Locate the cell with the specified text and output its [x, y] center coordinate. 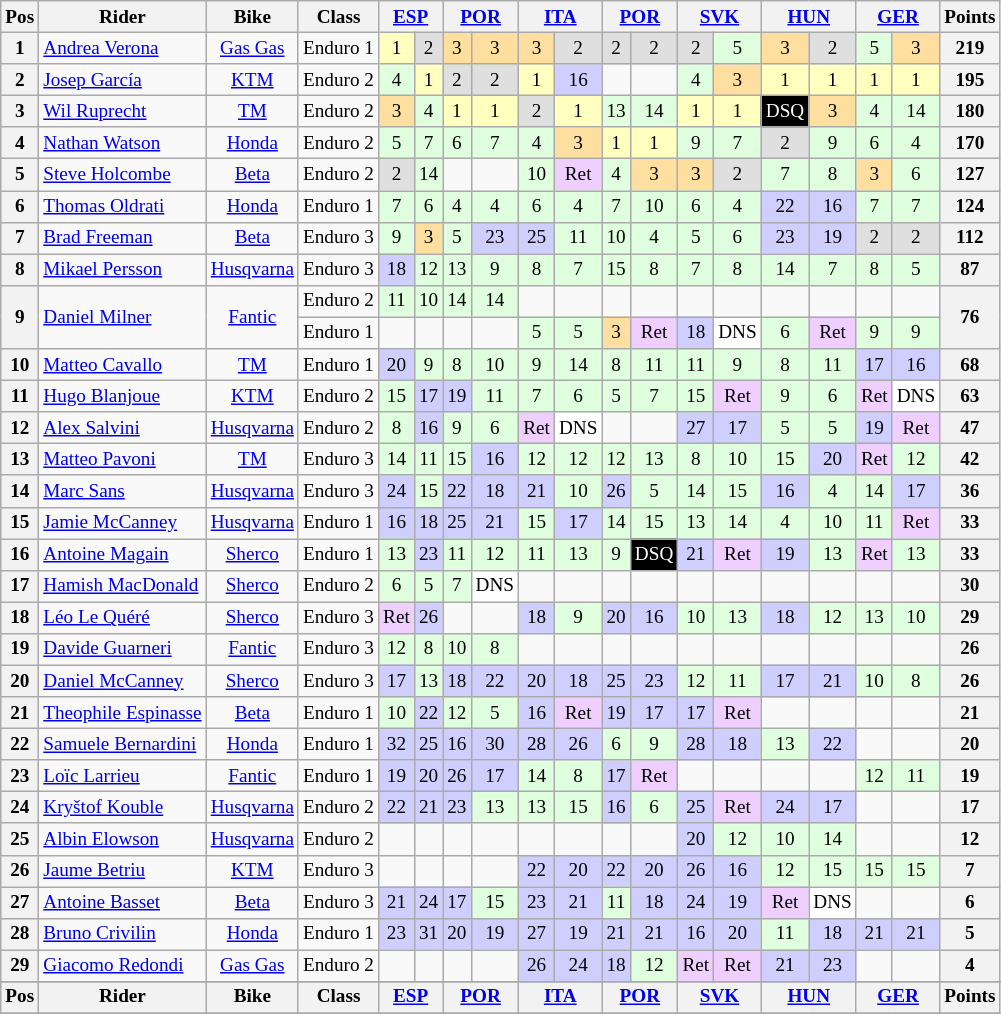
Antoine Magain [122, 554]
124 [970, 206]
Wil Ruprecht [122, 111]
Daniel McCanney [122, 681]
Mikael Persson [122, 270]
Matteo Cavallo [122, 365]
47 [970, 428]
Albin Elowson [122, 839]
Samuele Bernardini [122, 744]
180 [970, 111]
31 [428, 934]
Theophile Espinasse [122, 713]
127 [970, 175]
170 [970, 143]
195 [970, 80]
219 [970, 48]
112 [970, 238]
Kryštof Kouble [122, 808]
63 [970, 396]
Léo Le Quéré [122, 618]
Davide Guarneri [122, 649]
Jaume Betriu [122, 871]
Daniel Milner [122, 316]
87 [970, 270]
Josep García [122, 80]
Bruno Crivilin [122, 934]
42 [970, 460]
Giacomo Redondi [122, 966]
Hugo Blanjoue [122, 396]
Jamie McCanney [122, 523]
Nathan Watson [122, 143]
Hamish MacDonald [122, 586]
Brad Freeman [122, 238]
Marc Sans [122, 491]
36 [970, 491]
68 [970, 365]
76 [970, 316]
Steve Holcombe [122, 175]
Matteo Pavoni [122, 460]
Loïc Larrieu [122, 776]
Andrea Verona [122, 48]
32 [397, 744]
Alex Salvini [122, 428]
Thomas Oldrati [122, 206]
Antoine Basset [122, 902]
